Search for the cell housing the specified text and yield its (x, y) center coordinate. 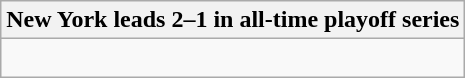
New York leads 2–1 in all-time playoff series (233, 20)
